Provide the (x, y) coordinate of the cell's center where the given text is located.  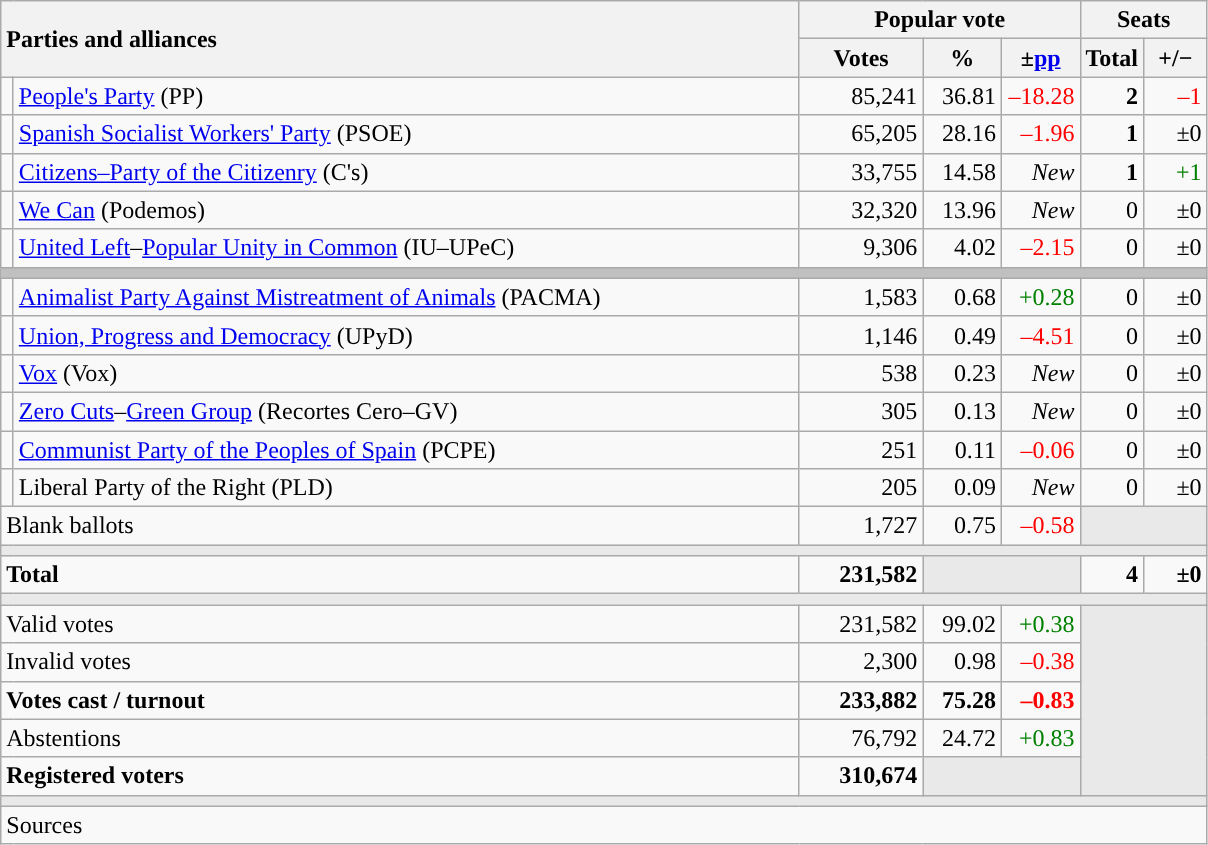
–0.83 (1040, 700)
Sources (604, 825)
2 (1112, 96)
Votes (861, 58)
0.49 (962, 335)
Parties and alliances (400, 39)
Communist Party of the Peoples of Spain (PCPE) (406, 449)
0.68 (962, 297)
Valid votes (400, 624)
85,241 (861, 96)
76,792 (861, 738)
People's Party (PP) (406, 96)
Blank ballots (400, 526)
4.02 (962, 248)
305 (861, 411)
% (962, 58)
Citizens–Party of the Citizenry (C's) (406, 172)
Seats (1144, 20)
99.02 (962, 624)
2,300 (861, 662)
±pp (1040, 58)
310,674 (861, 776)
33,755 (861, 172)
0.23 (962, 373)
Liberal Party of the Right (PLD) (406, 488)
538 (861, 373)
Zero Cuts–Green Group (Recortes Cero–GV) (406, 411)
0.75 (962, 526)
Spanish Socialist Workers' Party (PSOE) (406, 134)
–0.38 (1040, 662)
36.81 (962, 96)
United Left–Popular Unity in Common (IU–UPeC) (406, 248)
Union, Progress and Democracy (UPyD) (406, 335)
+0.38 (1040, 624)
–18.28 (1040, 96)
65,205 (861, 134)
4 (1112, 575)
32,320 (861, 210)
28.16 (962, 134)
–0.58 (1040, 526)
75.28 (962, 700)
Animalist Party Against Mistreatment of Animals (PACMA) (406, 297)
–1.96 (1040, 134)
1,727 (861, 526)
0.98 (962, 662)
+1 (1176, 172)
–4.51 (1040, 335)
205 (861, 488)
9,306 (861, 248)
–1 (1176, 96)
Registered voters (400, 776)
233,882 (861, 700)
Popular vote (940, 20)
1,146 (861, 335)
1,583 (861, 297)
–0.06 (1040, 449)
0.09 (962, 488)
24.72 (962, 738)
14.58 (962, 172)
Abstentions (400, 738)
251 (861, 449)
Votes cast / turnout (400, 700)
+0.83 (1040, 738)
–2.15 (1040, 248)
+/− (1176, 58)
Vox (Vox) (406, 373)
+0.28 (1040, 297)
0.11 (962, 449)
Invalid votes (400, 662)
We Can (Podemos) (406, 210)
0.13 (962, 411)
13.96 (962, 210)
